For the text-containing cell, return its midpoint in (x, y) coordinate format. 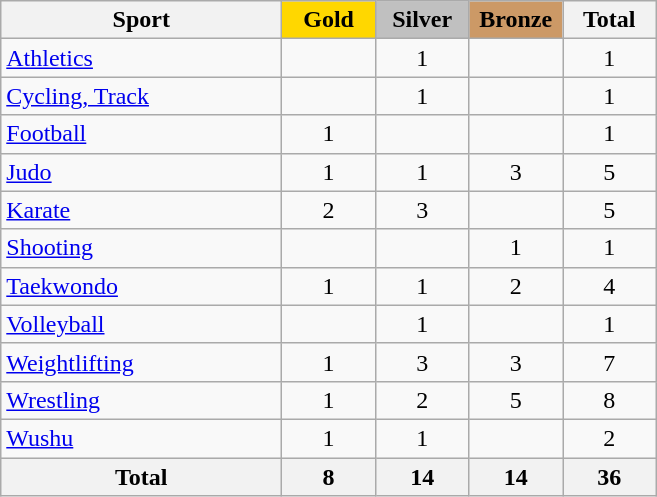
Athletics (142, 58)
Judo (142, 172)
Wushu (142, 438)
Weightlifting (142, 362)
Karate (142, 210)
Gold (329, 20)
Shooting (142, 248)
Taekwondo (142, 286)
Silver (422, 20)
Bronze (516, 20)
Sport (142, 20)
Volleyball (142, 324)
Wrestling (142, 400)
7 (609, 362)
36 (609, 477)
Football (142, 134)
4 (609, 286)
Cycling, Track (142, 96)
